Return the (x, y) coordinate for the center point of the cell that contains the specified text.  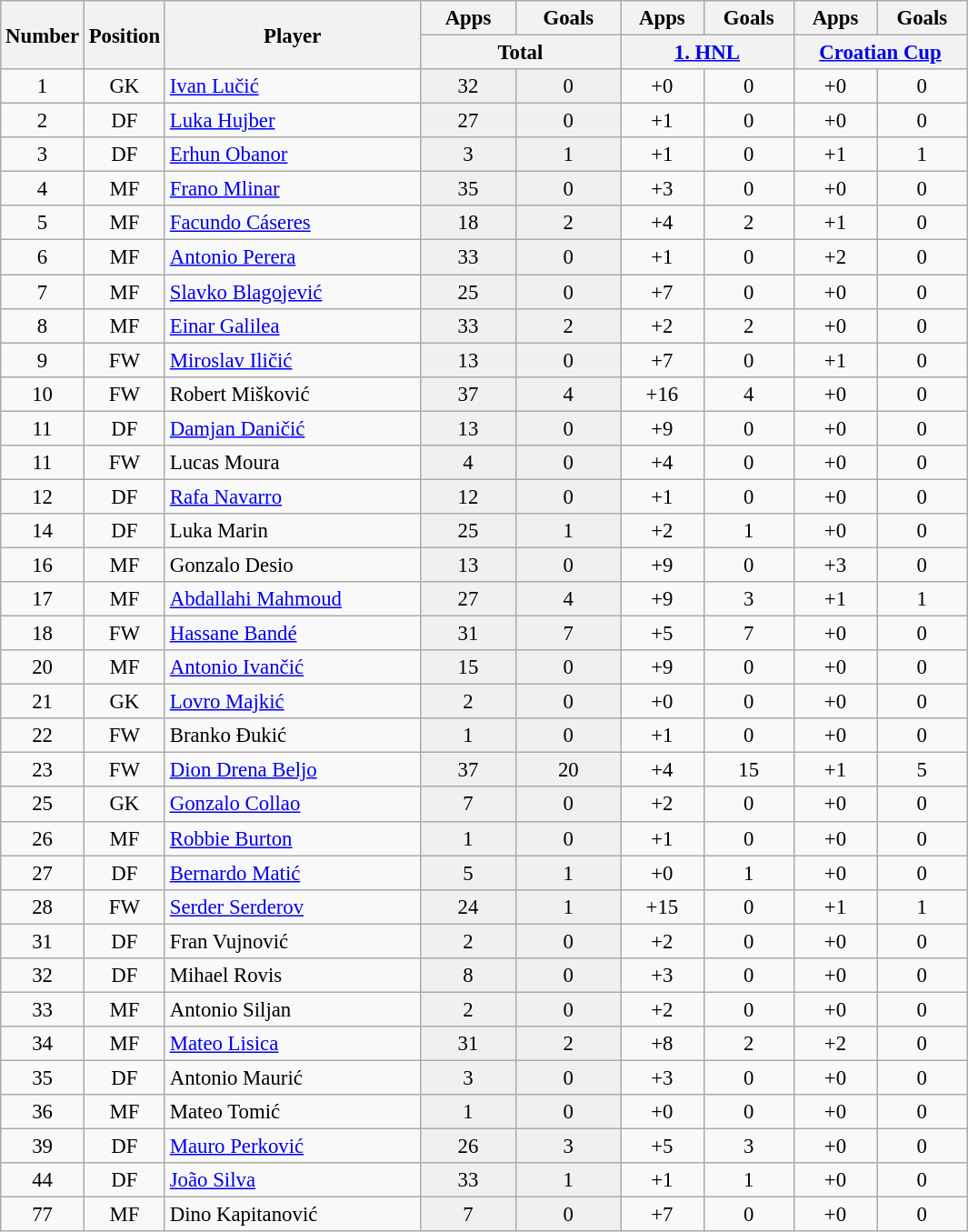
17 (43, 599)
36 (43, 1112)
Rafa Navarro (293, 496)
34 (43, 1044)
39 (43, 1147)
Ivan Lučić (293, 86)
Position (124, 35)
77 (43, 1215)
Luka Marin (293, 531)
16 (43, 565)
Croatian Cup (880, 53)
9 (43, 360)
Mateo Tomić (293, 1112)
14 (43, 531)
28 (43, 906)
Number (43, 35)
Bernardo Matić (293, 873)
6 (43, 257)
Einar Galilea (293, 326)
Antonio Ivančić (293, 667)
Total (520, 53)
João Silva (293, 1180)
Antonio Siljan (293, 1009)
Lovro Majkić (293, 702)
44 (43, 1180)
Hassane Bandé (293, 634)
Abdallahi Mahmoud (293, 599)
10 (43, 394)
Damjan Daničić (293, 428)
Mihael Rovis (293, 976)
22 (43, 736)
Mateo Lisica (293, 1044)
Robert Mišković (293, 394)
Serder Serderov (293, 906)
Gonzalo Desio (293, 565)
24 (468, 906)
Player (293, 35)
Luka Hujber (293, 121)
Antonio Maurić (293, 1077)
21 (43, 702)
Robbie Burton (293, 838)
Slavko Blagojević (293, 292)
Gonzalo Collao (293, 805)
Branko Đukić (293, 736)
Dion Drena Beljo (293, 770)
Dino Kapitanović (293, 1215)
Erhun Obanor (293, 155)
1. HNL (707, 53)
23 (43, 770)
+16 (663, 394)
+15 (663, 906)
Fran Vujnović (293, 941)
+8 (663, 1044)
Frano Mlinar (293, 189)
Mauro Perković (293, 1147)
Facundo Cáseres (293, 223)
Antonio Perera (293, 257)
Miroslav Iličić (293, 360)
Lucas Moura (293, 463)
